Return (x, y) of the center of cell containing provided text 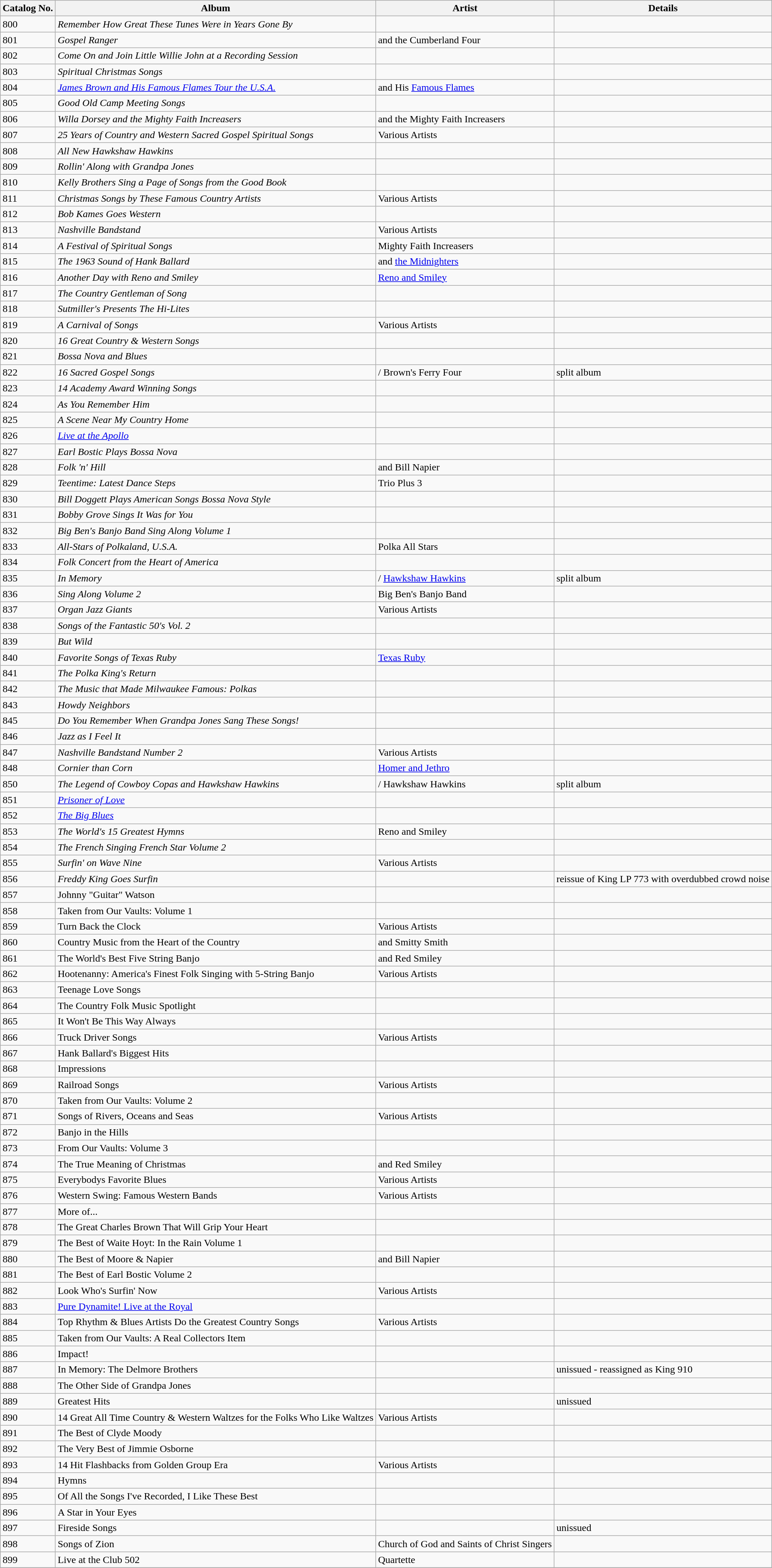
Surfin' on Wave Nine (215, 863)
Top Rhythm & Blues Artists Do the Greatest Country Songs (215, 1322)
822 (28, 372)
863 (28, 990)
883 (28, 1306)
885 (28, 1338)
All New Hawkshaw Hawkins (215, 151)
Banjo in the Hills (215, 1132)
823 (28, 388)
835 (28, 578)
14 Great All Time Country & Western Waltzes for the Folks Who Like Waltzes (215, 1417)
Hank Ballard's Biggest Hits (215, 1053)
879 (28, 1243)
Hootenanny: America's Finest Folk Singing with 5-String Banjo (215, 974)
Remember How Great These Tunes Were in Years Gone By (215, 24)
898 (28, 1544)
891 (28, 1433)
853 (28, 831)
867 (28, 1053)
800 (28, 24)
818 (28, 309)
825 (28, 420)
807 (28, 135)
Songs of the Fantastic 50's Vol. 2 (215, 626)
Howdy Neighbors (215, 705)
The Best of Clyde Moody (215, 1433)
861 (28, 958)
833 (28, 547)
A Carnival of Songs (215, 325)
842 (28, 689)
Truck Driver Songs (215, 1037)
834 (28, 562)
/ Brown's Ferry Four (465, 372)
802 (28, 56)
Nashville Bandstand (215, 230)
880 (28, 1259)
829 (28, 483)
848 (28, 768)
Taken from Our Vaults: Volume 1 (215, 910)
But Wild (215, 641)
889 (28, 1401)
The World's 15 Greatest Hymns (215, 831)
866 (28, 1037)
The Polka King's Return (215, 673)
Country Music from the Heart of the Country (215, 942)
The Music that Made Milwaukee Famous: Polkas (215, 689)
Nashville Bandstand Number 2 (215, 752)
887 (28, 1370)
812 (28, 214)
Spiritual Christmas Songs (215, 72)
Homer and Jethro (465, 768)
Quartette (465, 1560)
843 (28, 705)
819 (28, 325)
847 (28, 752)
810 (28, 182)
Western Swing: Famous Western Bands (215, 1195)
and His Famous Flames (465, 87)
Do You Remember When Grandpa Jones Sang These Songs! (215, 721)
875 (28, 1180)
The Very Best of Jimmie Osborne (215, 1449)
Folk Concert from the Heart of America (215, 562)
813 (28, 230)
Folk 'n' Hill (215, 467)
839 (28, 641)
871 (28, 1116)
The Other Side of Grandpa Jones (215, 1385)
882 (28, 1291)
Hymns (215, 1481)
From Our Vaults: Volume 3 (215, 1148)
890 (28, 1417)
and Smitty Smith (465, 942)
Fireside Songs (215, 1528)
16 Sacred Gospel Songs (215, 372)
827 (28, 451)
837 (28, 610)
Johnny "Guitar" Watson (215, 895)
25 Years of Country and Western Sacred Gospel Spiritual Songs (215, 135)
16 Great Country & Western Songs (215, 341)
876 (28, 1195)
The Great Charles Brown That Will Grip Your Heart (215, 1227)
868 (28, 1069)
804 (28, 87)
Live at the Club 502 (215, 1560)
Catalog No. (28, 8)
862 (28, 974)
Organ Jazz Giants (215, 610)
845 (28, 721)
824 (28, 404)
A Festival of Spiritual Songs (215, 246)
896 (28, 1512)
852 (28, 816)
The World's Best Five String Banjo (215, 958)
Freddy King Goes Surfin (215, 879)
Taken from Our Vaults: A Real Collectors Item (215, 1338)
Sing Along Volume 2 (215, 594)
Album (215, 8)
Big Ben's Banjo Band Sing Along Volume 1 (215, 531)
865 (28, 1021)
806 (28, 119)
Taken from Our Vaults: Volume 2 (215, 1101)
Earl Bostic Plays Bossa Nova (215, 451)
836 (28, 594)
Come On and Join Little Willie John at a Recording Session (215, 56)
805 (28, 103)
855 (28, 863)
854 (28, 847)
Of All the Songs I've Recorded, I Like These Best (215, 1496)
846 (28, 737)
A Star in Your Eyes (215, 1512)
Look Who's Surfin' Now (215, 1291)
The Country Gentleman of Song (215, 293)
895 (28, 1496)
unissued - reassigned as King 910 (663, 1370)
The 1963 Sound of Hank Ballard (215, 262)
In Memory (215, 578)
All-Stars of Polkaland, U.S.A. (215, 547)
Songs of Zion (215, 1544)
Willa Dorsey and the Mighty Faith Increasers (215, 119)
More of... (215, 1212)
Details (663, 8)
Impact! (215, 1354)
Christmas Songs by These Famous Country Artists (215, 198)
Big Ben's Banjo Band (465, 594)
Artist (465, 8)
The French Singing French Star Volume 2 (215, 847)
877 (28, 1212)
Trio Plus 3 (465, 483)
809 (28, 166)
Bossa Nova and Blues (215, 356)
The Big Blues (215, 816)
820 (28, 341)
The Best of Moore & Napier (215, 1259)
Bob Kames Goes Western (215, 214)
803 (28, 72)
832 (28, 531)
The Country Folk Music Spotlight (215, 1006)
and the Mighty Faith Increasers (465, 119)
851 (28, 800)
Favorite Songs of Texas Ruby (215, 657)
869 (28, 1085)
Bobby Grove Sings It Was for You (215, 515)
856 (28, 879)
874 (28, 1164)
850 (28, 784)
870 (28, 1101)
Live at the Apollo (215, 435)
840 (28, 657)
872 (28, 1132)
811 (28, 198)
Everybodys Favorite Blues (215, 1180)
Pure Dynamite! Live at the Royal (215, 1306)
888 (28, 1385)
864 (28, 1006)
857 (28, 895)
881 (28, 1275)
821 (28, 356)
838 (28, 626)
884 (28, 1322)
The Legend of Cowboy Copas and Hawkshaw Hawkins (215, 784)
Kelly Brothers Sing a Page of Songs from the Good Book (215, 182)
reissue of King LP 773 with overdubbed crowd noise (663, 879)
808 (28, 151)
Polka All Stars (465, 547)
Good Old Camp Meeting Songs (215, 103)
831 (28, 515)
Greatest Hits (215, 1401)
899 (28, 1560)
James Brown and His Famous Flames Tour the U.S.A. (215, 87)
801 (28, 40)
A Scene Near My Country Home (215, 420)
858 (28, 910)
Songs of Rivers, Oceans and Seas (215, 1116)
Impressions (215, 1069)
886 (28, 1354)
Jazz as I Feel It (215, 737)
14 Hit Flashbacks from Golden Group Era (215, 1464)
893 (28, 1464)
860 (28, 942)
The Best of Waite Hoyt: In the Rain Volume 1 (215, 1243)
Teenage Love Songs (215, 990)
Another Day with Reno and Smiley (215, 277)
Turn Back the Clock (215, 926)
and the Cumberland Four (465, 40)
859 (28, 926)
Bill Doggett Plays American Songs Bossa Nova Style (215, 499)
14 Academy Award Winning Songs (215, 388)
In Memory: The Delmore Brothers (215, 1370)
Rollin' Along with Grandpa Jones (215, 166)
816 (28, 277)
841 (28, 673)
Texas Ruby (465, 657)
The True Meaning of Christmas (215, 1164)
As You Remember Him (215, 404)
The Best of Earl Bostic Volume 2 (215, 1275)
Teentime: Latest Dance Steps (215, 483)
873 (28, 1148)
Railroad Songs (215, 1085)
892 (28, 1449)
814 (28, 246)
878 (28, 1227)
828 (28, 467)
Sutmiller's Presents The Hi-Lites (215, 309)
815 (28, 262)
897 (28, 1528)
826 (28, 435)
Prisoner of Love (215, 800)
Church of God and Saints of Christ Singers (465, 1544)
830 (28, 499)
It Won't Be This Way Always (215, 1021)
894 (28, 1481)
and the Midnighters (465, 262)
Cornier than Corn (215, 768)
Gospel Ranger (215, 40)
817 (28, 293)
Mighty Faith Increasers (465, 246)
